Provide the (x, y) coordinate of the cell's center where the given text is located.  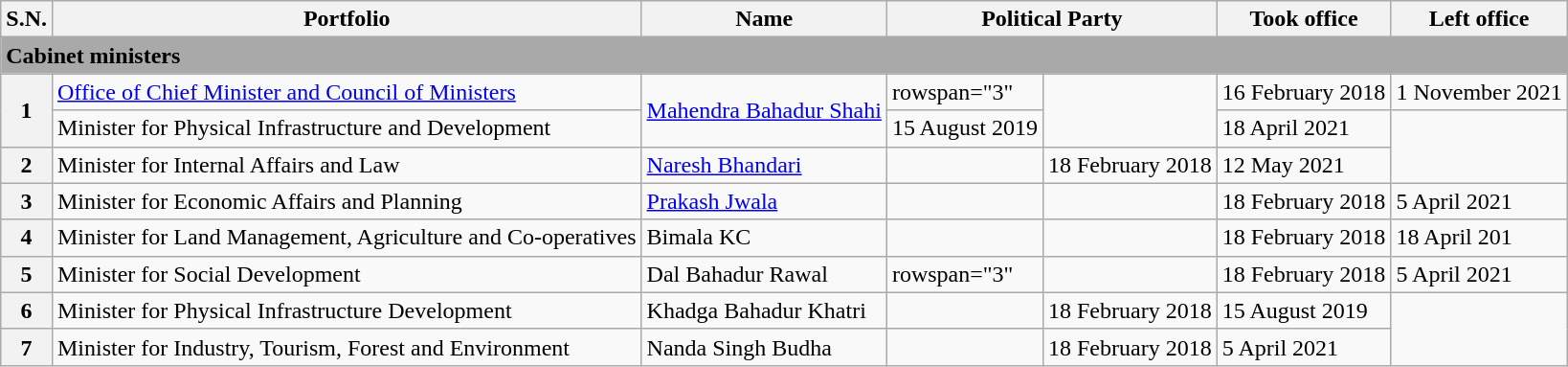
4 (27, 238)
Bimala KC (764, 238)
Minister for Social Development (347, 274)
Mahendra Bahadur Shahi (764, 110)
Nanda Singh Budha (764, 347)
Khadga Bahadur Khatri (764, 310)
Portfolio (347, 19)
Minister for Industry, Tourism, Forest and Environment (347, 347)
Minister for Physical Infrastructure and Development (347, 128)
1 (27, 110)
6 (27, 310)
Name (764, 19)
S.N. (27, 19)
Political Party (1051, 19)
18 April 201 (1479, 238)
16 February 2018 (1304, 92)
Left office (1479, 19)
Took office (1304, 19)
Naresh Bhandari (764, 165)
Cabinet ministers (784, 56)
Office of Chief Minister and Council of Ministers (347, 92)
1 November 2021 (1479, 92)
12 May 2021 (1304, 165)
Minister for Land Management, Agriculture and Co-operatives (347, 238)
Minister for Physical Infrastructure Development (347, 310)
Prakash Jwala (764, 201)
2 (27, 165)
Minister for Economic Affairs and Planning (347, 201)
5 (27, 274)
Minister for Internal Affairs and Law (347, 165)
18 April 2021 (1304, 128)
7 (27, 347)
Dal Bahadur Rawal (764, 274)
3 (27, 201)
